Return the (X, Y) coordinate for the center point of the cell that contains the specified text.  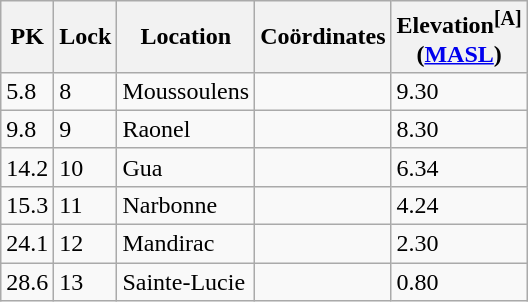
0.80 (459, 282)
24.1 (28, 244)
4.24 (459, 205)
Sainte-Lucie (186, 282)
Gua (186, 167)
Narbonne (186, 205)
6.34 (459, 167)
15.3 (28, 205)
11 (86, 205)
Mandirac (186, 244)
10 (86, 167)
28.6 (28, 282)
Moussoulens (186, 91)
Coördinates (323, 37)
9.8 (28, 129)
8 (86, 91)
9.30 (459, 91)
12 (86, 244)
13 (86, 282)
14.2 (28, 167)
9 (86, 129)
2.30 (459, 244)
PK (28, 37)
Raonel (186, 129)
8.30 (459, 129)
Elevation[A](MASL) (459, 37)
5.8 (28, 91)
Lock (86, 37)
Location (186, 37)
